Scan for the cell matching the given text and deliver its [x, y] coordinate at center. 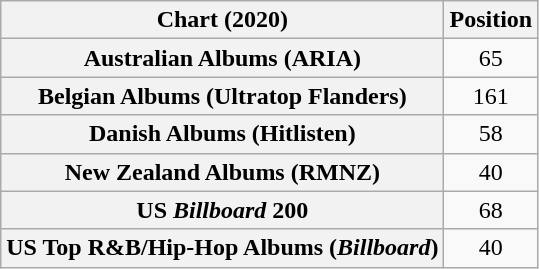
Chart (2020) [222, 20]
New Zealand Albums (RMNZ) [222, 172]
US Billboard 200 [222, 210]
Danish Albums (Hitlisten) [222, 134]
Position [491, 20]
Australian Albums (ARIA) [222, 58]
US Top R&B/Hip-Hop Albums (Billboard) [222, 248]
58 [491, 134]
161 [491, 96]
68 [491, 210]
Belgian Albums (Ultratop Flanders) [222, 96]
65 [491, 58]
